Locate the cell with the specified text and output its [X, Y] center coordinate. 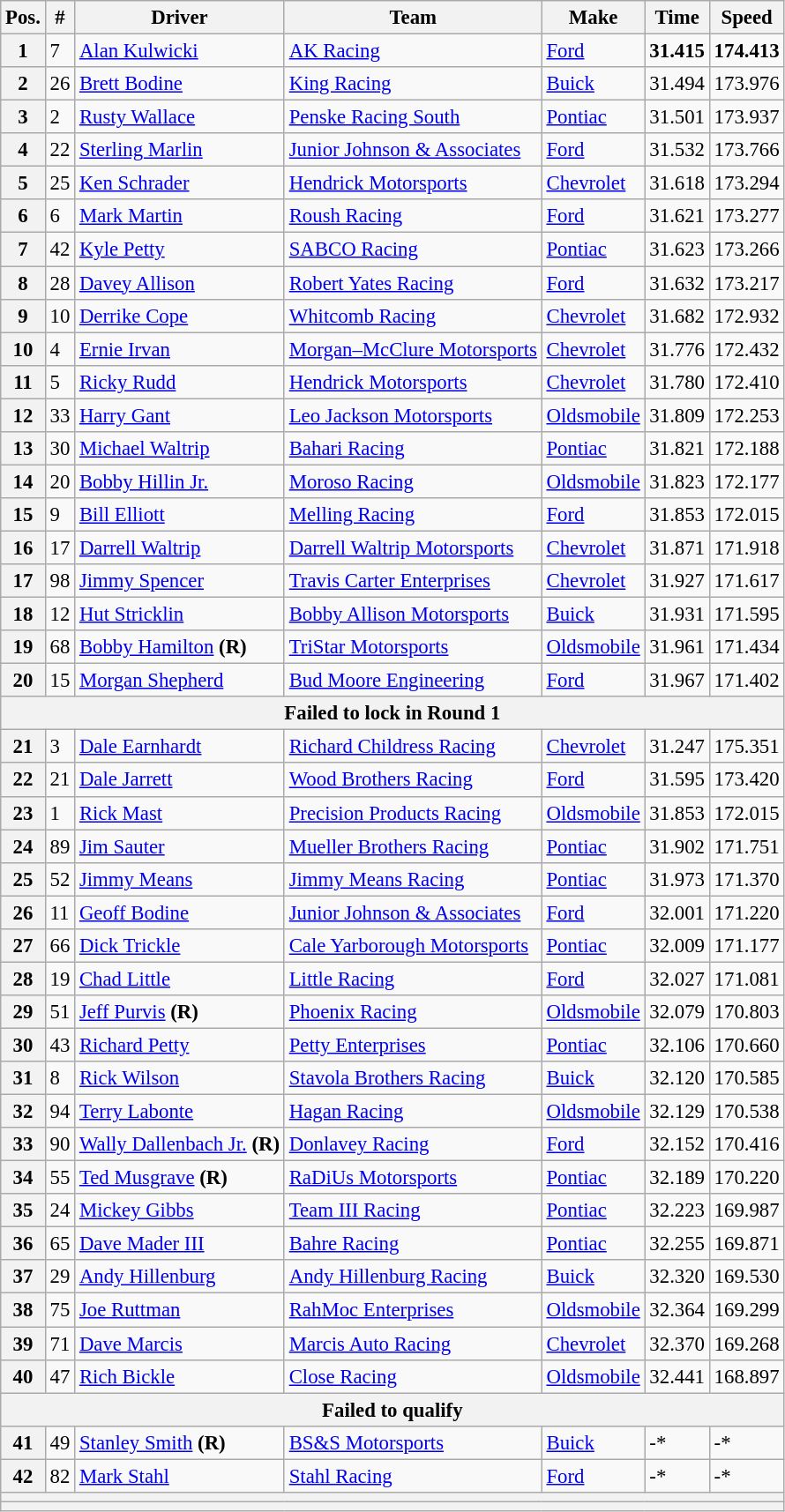
41 [23, 1442]
169.987 [746, 1210]
Dale Jarrett [180, 780]
Richard Petty [180, 1045]
169.871 [746, 1244]
Driver [180, 18]
Darrell Waltrip Motorsports [413, 547]
31.927 [677, 581]
Harry Gant [180, 415]
Michael Waltrip [180, 449]
TriStar Motorsports [413, 647]
Jeff Purvis (R) [180, 1012]
173.976 [746, 84]
Moroso Racing [413, 481]
31.494 [677, 84]
Speed [746, 18]
Mickey Gibbs [180, 1210]
173.294 [746, 183]
Sterling Marlin [180, 150]
174.413 [746, 51]
Stanley Smith (R) [180, 1442]
Chad Little [180, 979]
172.177 [746, 481]
31.809 [677, 415]
Rich Bickle [180, 1376]
Failed to lock in Round 1 [392, 713]
Penske Racing South [413, 117]
14 [23, 481]
Roush Racing [413, 216]
Ted Musgrave (R) [180, 1178]
32.001 [677, 912]
Andy Hillenburg Racing [413, 1277]
35 [23, 1210]
Make [593, 18]
51 [60, 1012]
169.268 [746, 1344]
Mark Martin [180, 216]
171.402 [746, 681]
Morgan–McClure Motorsports [413, 349]
43 [60, 1045]
31.780 [677, 382]
Team III Racing [413, 1210]
Richard Childress Racing [413, 747]
Hagan Racing [413, 1112]
75 [60, 1310]
Team [413, 18]
32.079 [677, 1012]
40 [23, 1376]
31.621 [677, 216]
RaDiUs Motorsports [413, 1178]
173.217 [746, 283]
Mueller Brothers Racing [413, 846]
Geoff Bodine [180, 912]
31.776 [677, 349]
13 [23, 449]
31.532 [677, 150]
31.247 [677, 747]
173.937 [746, 117]
71 [60, 1344]
Joe Ruttman [180, 1310]
Dave Mader III [180, 1244]
171.434 [746, 647]
RahMoc Enterprises [413, 1310]
31.902 [677, 846]
Robert Yates Racing [413, 283]
31.595 [677, 780]
Hut Stricklin [180, 614]
Bobby Hamilton (R) [180, 647]
31.682 [677, 316]
55 [60, 1178]
171.595 [746, 614]
16 [23, 547]
82 [60, 1476]
172.188 [746, 449]
Ernie Irvan [180, 349]
31.967 [677, 681]
170.538 [746, 1112]
Dave Marcis [180, 1344]
Mark Stahl [180, 1476]
32.009 [677, 946]
Morgan Shepherd [180, 681]
Ken Schrader [180, 183]
171.220 [746, 912]
31.961 [677, 647]
Bobby Allison Motorsports [413, 614]
170.803 [746, 1012]
Bahari Racing [413, 449]
31.632 [677, 283]
38 [23, 1310]
66 [60, 946]
23 [23, 813]
31.931 [677, 614]
Bobby Hillin Jr. [180, 481]
Precision Products Racing [413, 813]
Jimmy Spencer [180, 581]
Kyle Petty [180, 250]
175.351 [746, 747]
171.370 [746, 879]
Stavola Brothers Racing [413, 1078]
Stahl Racing [413, 1476]
65 [60, 1244]
Dale Earnhardt [180, 747]
Close Racing [413, 1376]
Ricky Rudd [180, 382]
Cale Yarborough Motorsports [413, 946]
Bahre Racing [413, 1244]
Davey Allison [180, 283]
18 [23, 614]
173.266 [746, 250]
31.501 [677, 117]
Jimmy Means Racing [413, 879]
Donlavey Racing [413, 1144]
98 [60, 581]
Leo Jackson Motorsports [413, 415]
31.823 [677, 481]
Travis Carter Enterprises [413, 581]
Phoenix Racing [413, 1012]
172.432 [746, 349]
90 [60, 1144]
32.364 [677, 1310]
27 [23, 946]
31 [23, 1078]
173.277 [746, 216]
32.223 [677, 1210]
172.410 [746, 382]
32.320 [677, 1277]
32.120 [677, 1078]
Jimmy Means [180, 879]
Wally Dallenbach Jr. (R) [180, 1144]
32.189 [677, 1178]
171.617 [746, 581]
Brett Bodine [180, 84]
32 [23, 1112]
31.821 [677, 449]
Marcis Auto Racing [413, 1344]
36 [23, 1244]
169.530 [746, 1277]
Whitcomb Racing [413, 316]
Little Racing [413, 979]
Bud Moore Engineering [413, 681]
31.871 [677, 547]
Andy Hillenburg [180, 1277]
Rick Wilson [180, 1078]
Pos. [23, 18]
52 [60, 879]
32.370 [677, 1344]
Petty Enterprises [413, 1045]
31.415 [677, 51]
32.152 [677, 1144]
AK Racing [413, 51]
31.618 [677, 183]
170.220 [746, 1178]
170.585 [746, 1078]
94 [60, 1112]
172.932 [746, 316]
Time [677, 18]
171.918 [746, 547]
171.177 [746, 946]
King Racing [413, 84]
170.660 [746, 1045]
Derrike Cope [180, 316]
Rusty Wallace [180, 117]
171.751 [746, 846]
39 [23, 1344]
Darrell Waltrip [180, 547]
31.973 [677, 879]
168.897 [746, 1376]
49 [60, 1442]
Alan Kulwicki [180, 51]
32.027 [677, 979]
Melling Racing [413, 515]
169.299 [746, 1310]
Wood Brothers Racing [413, 780]
173.420 [746, 780]
Rick Mast [180, 813]
SABCO Racing [413, 250]
89 [60, 846]
Jim Sauter [180, 846]
Dick Trickle [180, 946]
31.623 [677, 250]
32.129 [677, 1112]
# [60, 18]
Terry Labonte [180, 1112]
47 [60, 1376]
68 [60, 647]
172.253 [746, 415]
173.766 [746, 150]
34 [23, 1178]
Failed to qualify [392, 1410]
BS&S Motorsports [413, 1442]
Bill Elliott [180, 515]
32.255 [677, 1244]
32.441 [677, 1376]
170.416 [746, 1144]
37 [23, 1277]
32.106 [677, 1045]
171.081 [746, 979]
